From the cell containing the given text, extract its center point as [X, Y] coordinate. 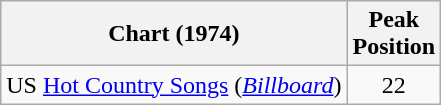
Chart (1974) [174, 34]
US Hot Country Songs (Billboard) [174, 85]
22 [394, 85]
PeakPosition [394, 34]
